From the cell containing the given text, extract its center point as [X, Y] coordinate. 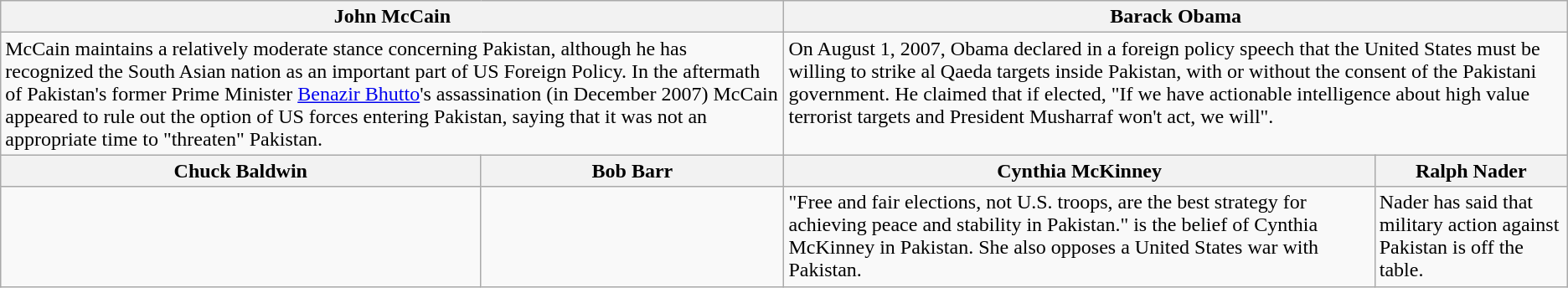
Nader has said that military action against Pakistan is off the table. [1471, 236]
Bob Barr [632, 171]
Ralph Nader [1471, 171]
Barack Obama [1176, 17]
John McCain [392, 17]
Chuck Baldwin [241, 171]
Cynthia McKinney [1079, 171]
